Provide the (x, y) coordinate of the cell's center where the given text is located.  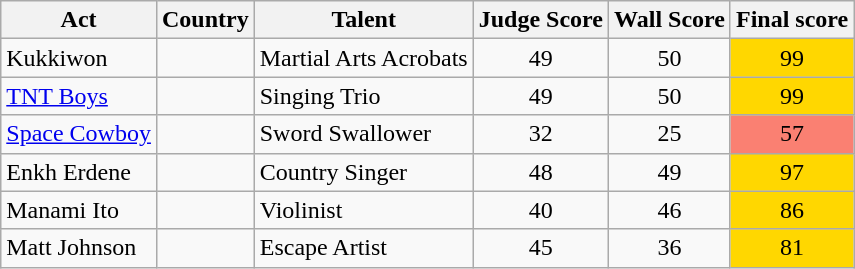
Wall Score (670, 20)
86 (792, 210)
Act (79, 20)
40 (540, 210)
Martial Arts Acrobats (364, 58)
Country (205, 20)
Judge Score (540, 20)
Sword Swallower (364, 134)
32 (540, 134)
36 (670, 248)
25 (670, 134)
Singing Trio (364, 96)
Space Cowboy (79, 134)
48 (540, 172)
57 (792, 134)
Country Singer (364, 172)
Manami Ito (79, 210)
81 (792, 248)
45 (540, 248)
Escape Artist (364, 248)
Enkh Erdene (79, 172)
Final score (792, 20)
Talent (364, 20)
Violinist (364, 210)
Matt Johnson (79, 248)
Kukkiwon (79, 58)
46 (670, 210)
TNT Boys (79, 96)
97 (792, 172)
